Provide the [X, Y] coordinate of the cell's center where the given text is located.  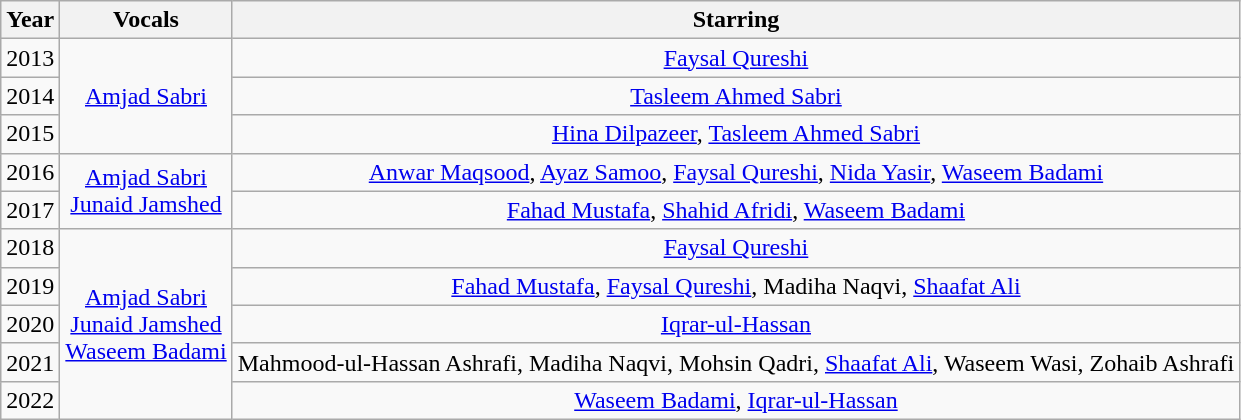
Vocals [146, 20]
Fahad Mustafa, Shahid Afridi, Waseem Badami [736, 210]
Year [30, 20]
2015 [30, 134]
2017 [30, 210]
Anwar Maqsood, Ayaz Samoo, Faysal Qureshi, Nida Yasir, Waseem Badami [736, 172]
Amjad Sabri [146, 96]
2018 [30, 248]
Mahmood-ul-Hassan Ashrafi, Madiha Naqvi, Mohsin Qadri, Shaafat Ali, Waseem Wasi, Zohaib Ashrafi [736, 362]
2020 [30, 324]
Waseem Badami, Iqrar-ul-Hassan [736, 400]
Hina Dilpazeer, Tasleem Ahmed Sabri [736, 134]
2022 [30, 400]
2013 [30, 58]
Amjad SabriJunaid Jamshed [146, 191]
Tasleem Ahmed Sabri [736, 96]
2021 [30, 362]
Iqrar-ul-Hassan [736, 324]
2014 [30, 96]
Starring [736, 20]
2016 [30, 172]
Fahad Mustafa, Faysal Qureshi, Madiha Naqvi, Shaafat Ali [736, 286]
2019 [30, 286]
Amjad SabriJunaid JamshedWaseem Badami [146, 324]
